For the text-containing cell, return its midpoint in (X, Y) coordinate format. 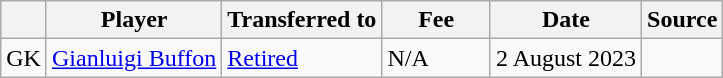
Source (682, 20)
GK (24, 58)
Date (566, 20)
Transferred to (302, 20)
Fee (436, 20)
2 August 2023 (566, 58)
Gianluigi Buffon (134, 58)
N/A (436, 58)
Retired (302, 58)
Player (134, 20)
